Output the (X, Y) coordinate of the center of the cell containing the given text.  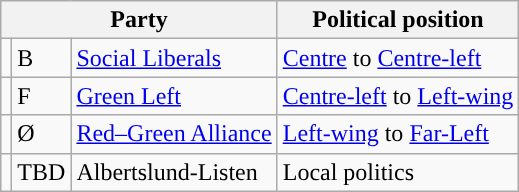
Local politics (398, 172)
Social Liberals (174, 58)
Political position (398, 20)
Albertslund-Listen (174, 172)
Centre-left to Left-wing (398, 96)
Left-wing to Far-Left (398, 134)
F (42, 96)
Party (139, 20)
Red–Green Alliance (174, 134)
Ø (42, 134)
B (42, 58)
TBD (42, 172)
Centre to Centre-left (398, 58)
Green Left (174, 96)
